Find where the given text appears and provide that cell's center as (x, y) coordinate. 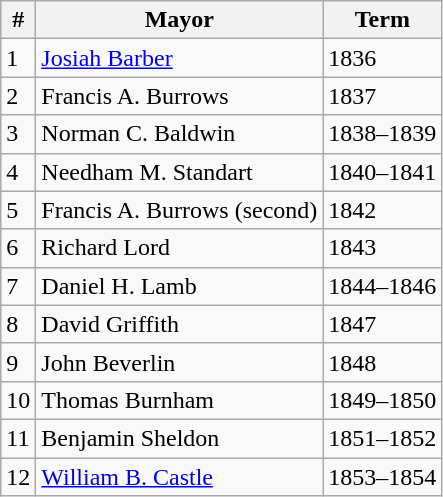
2 (18, 96)
1843 (382, 248)
3 (18, 134)
1847 (382, 324)
8 (18, 324)
William B. Castle (180, 477)
# (18, 20)
Needham M. Standart (180, 172)
Norman C. Baldwin (180, 134)
Daniel H. Lamb (180, 286)
12 (18, 477)
9 (18, 362)
1 (18, 58)
Benjamin Sheldon (180, 438)
Term (382, 20)
1849–1850 (382, 400)
10 (18, 400)
7 (18, 286)
Francis A. Burrows (second) (180, 210)
1853–1854 (382, 477)
1836 (382, 58)
1838–1839 (382, 134)
6 (18, 248)
Richard Lord (180, 248)
1848 (382, 362)
4 (18, 172)
1851–1852 (382, 438)
11 (18, 438)
1840–1841 (382, 172)
1844–1846 (382, 286)
Josiah Barber (180, 58)
1837 (382, 96)
David Griffith (180, 324)
5 (18, 210)
Thomas Burnham (180, 400)
1842 (382, 210)
Mayor (180, 20)
Francis A. Burrows (180, 96)
John Beverlin (180, 362)
